Find where the given text appears and provide that cell's center as [X, Y] coordinate. 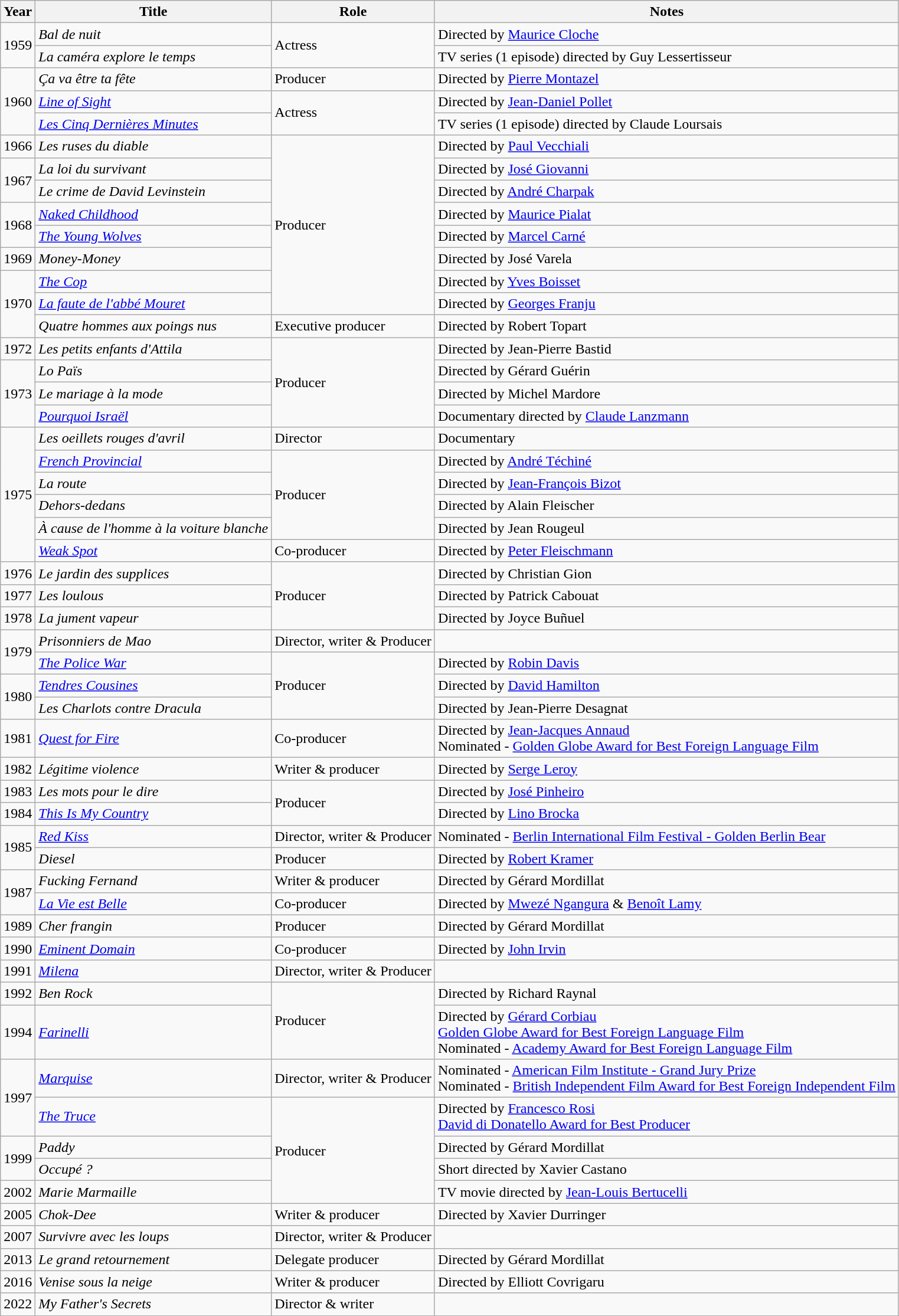
Notes [666, 12]
1969 [18, 258]
1989 [18, 926]
1990 [18, 948]
1997 [18, 1098]
Directed by André Charpak [666, 191]
Les ruses du diable [153, 146]
Directed by Serge Leroy [666, 769]
La jument vapeur [153, 618]
2007 [18, 1237]
Prisonniers de Mao [153, 640]
Cher frangin [153, 926]
1984 [18, 814]
Directed by Joyce Buñuel [666, 618]
Lo Païs [153, 371]
Directed by Maurice Cloche [666, 34]
Pourquoi Israël [153, 416]
1987 [18, 892]
2022 [18, 1304]
Naked Childhood [153, 214]
Directed by Robert Kramer [666, 859]
Le grand retournement [153, 1259]
1960 [18, 102]
Directed by Robin Davis [666, 663]
La faute de l'abbé Mouret [153, 304]
Year [18, 12]
Directed by Michel Mardore [666, 394]
1982 [18, 769]
Légitime violence [153, 769]
1994 [18, 1032]
Les Cinq Dernières Minutes [153, 124]
This Is My Country [153, 814]
1981 [18, 739]
1968 [18, 225]
Marquise [153, 1079]
Dehors-dedans [153, 506]
Directed by Gérard Guérin [666, 371]
Ça va être ta fête [153, 79]
Directed by Francesco RosiDavid di Donatello Award for Best Producer [666, 1117]
Directed by Georges Franju [666, 304]
Directed by Jean Rougeul [666, 528]
Directed by Peter Fleischmann [666, 551]
Directed by José Pinheiro [666, 791]
Directed by José Varela [666, 258]
1983 [18, 791]
Documentary directed by Claude Lanzmann [666, 416]
Directed by Robert Topart [666, 326]
1992 [18, 993]
1991 [18, 971]
Role [353, 12]
La loi du survivant [153, 169]
1959 [18, 45]
Executive producer [353, 326]
Line of Sight [153, 102]
Delegate producer [353, 1259]
Les loulous [153, 595]
TV series (1 episode) directed by Guy Lessertisseur [666, 57]
Paddy [153, 1147]
La caméra explore le temps [153, 57]
Marie Marmaille [153, 1192]
Le mariage à la mode [153, 394]
2016 [18, 1282]
La Vie est Belle [153, 903]
Venise sous la neige [153, 1282]
Eminent Domain [153, 948]
Diesel [153, 859]
Nominated - American Film Institute - Grand Jury PrizeNominated - British Independent Film Award for Best Foreign Independent Film [666, 1079]
Directed by Patrick Cabouat [666, 595]
Director [353, 438]
Occupé ? [153, 1170]
TV series (1 episode) directed by Claude Loursais [666, 124]
Directed by André Téchiné [666, 461]
1975 [18, 495]
TV movie directed by Jean-Louis Bertucelli [666, 1192]
Tendres Cousines [153, 686]
Directed by Gérard CorbiauGolden Globe Award for Best Foreign Language FilmNominated - Academy Award for Best Foreign Language Film [666, 1032]
Red Kiss [153, 836]
Directed by David Hamilton [666, 686]
À cause de l'homme à la voiture blanche [153, 528]
Directed by Richard Raynal [666, 993]
Directed by Maurice Pialat [666, 214]
1972 [18, 349]
1973 [18, 394]
Directed by Jean-Pierre Bastid [666, 349]
1978 [18, 618]
Farinelli [153, 1032]
Money-Money [153, 258]
The Cop [153, 281]
Directed by Christian Gion [666, 573]
Bal de nuit [153, 34]
Directed by Marcel Carné [666, 236]
1979 [18, 652]
The Truce [153, 1117]
Le crime de David Levinstein [153, 191]
Nominated - Berlin International Film Festival - Golden Berlin Bear [666, 836]
Director & writer [353, 1304]
1980 [18, 697]
2013 [18, 1259]
Directed by Paul Vecchiali [666, 146]
Directed by Yves Boisset [666, 281]
Short directed by Xavier Castano [666, 1170]
Directed by Mwezé Ngangura & Benoît Lamy [666, 903]
2002 [18, 1192]
Quest for Fire [153, 739]
Directed by Jean-Jacques AnnaudNominated - Golden Globe Award for Best Foreign Language Film [666, 739]
The Police War [153, 663]
Ben Rock [153, 993]
Chok-Dee [153, 1214]
My Father's Secrets [153, 1304]
Directed by Xavier Durringer [666, 1214]
Directed by José Giovanni [666, 169]
French Provincial [153, 461]
Documentary [666, 438]
Directed by Alain Fleischer [666, 506]
1999 [18, 1158]
1977 [18, 595]
1970 [18, 304]
Les Charlots contre Dracula [153, 708]
Directed by Jean-Pierre Desagnat [666, 708]
Les oeillets rouges d'avril [153, 438]
Milena [153, 971]
1967 [18, 180]
Directed by Jean-François Bizot [666, 483]
The Young Wolves [153, 236]
Quatre hommes aux poings nus [153, 326]
Directed by Elliott Covrigaru [666, 1282]
Weak Spot [153, 551]
Directed by Jean-Daniel Pollet [666, 102]
Survivre avec les loups [153, 1237]
Directed by John Irvin [666, 948]
1966 [18, 146]
Les mots pour le dire [153, 791]
1985 [18, 847]
2005 [18, 1214]
Directed by Lino Brocka [666, 814]
Les petits enfants d'Attila [153, 349]
La route [153, 483]
Le jardin des supplices [153, 573]
Fucking Fernand [153, 881]
Directed by Pierre Montazel [666, 79]
Title [153, 12]
1976 [18, 573]
